Scan for the cell matching the given text and deliver its [x, y] coordinate at center. 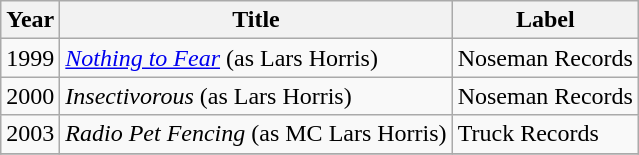
Truck Records [545, 134]
2003 [30, 134]
1999 [30, 58]
Label [545, 20]
Radio Pet Fencing (as MC Lars Horris) [256, 134]
2000 [30, 96]
Nothing to Fear (as Lars Horris) [256, 58]
Title [256, 20]
Year [30, 20]
Insectivorous (as Lars Horris) [256, 96]
